Determine the [X, Y] coordinate at the center of the cell enclosing the given text.  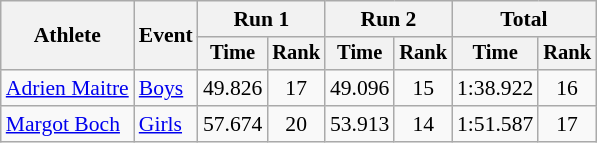
Total [524, 19]
53.913 [360, 124]
Athlete [68, 36]
Girls [166, 124]
Event [166, 36]
49.096 [360, 88]
20 [296, 124]
57.674 [232, 124]
Run 1 [262, 19]
16 [567, 88]
1:38.922 [495, 88]
1:51.587 [495, 124]
Adrien Maitre [68, 88]
Boys [166, 88]
15 [423, 88]
Margot Boch [68, 124]
49.826 [232, 88]
Run 2 [388, 19]
14 [423, 124]
